Provide the (x, y) coordinate of the cell's center where the given text is located.  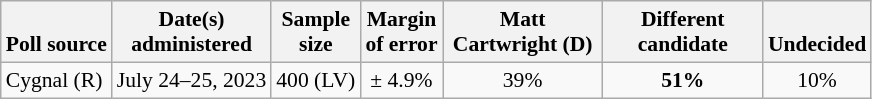
10% (817, 80)
400 (LV) (316, 80)
39% (523, 80)
MattCartwright (D) (523, 32)
Poll source (56, 32)
Marginof error (401, 32)
Samplesize (316, 32)
July 24–25, 2023 (192, 80)
51% (683, 80)
Cygnal (R) (56, 80)
± 4.9% (401, 80)
Date(s)administered (192, 32)
Undecided (817, 32)
Differentcandidate (683, 32)
